Output the (x, y) coordinate of the center of the cell containing the given text.  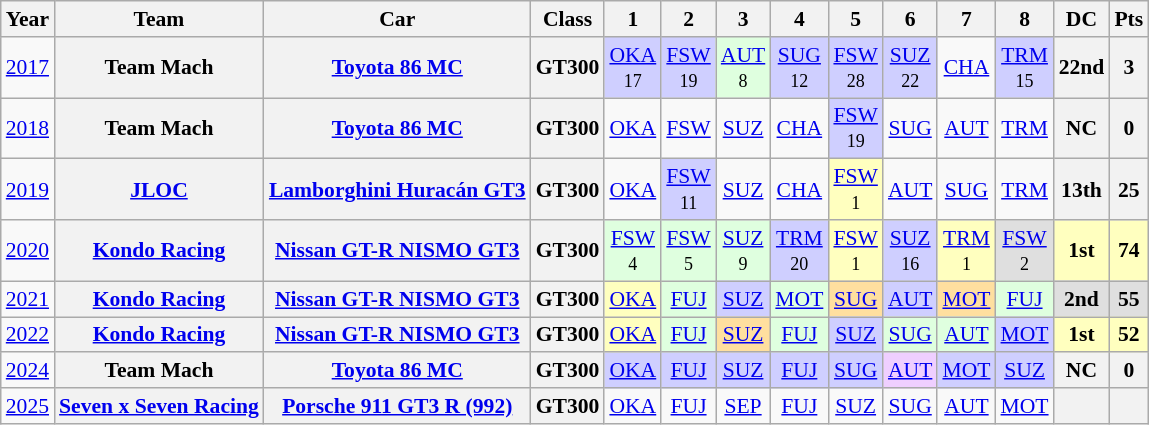
AUT8 (743, 68)
2 (688, 19)
4 (799, 19)
SEP (743, 406)
SUZ22 (910, 68)
74 (1128, 250)
55 (1128, 299)
2022 (28, 335)
13th (1082, 190)
2nd (1082, 299)
22nd (1082, 68)
Seven x Seven Racing (159, 406)
FSW28 (856, 68)
2020 (28, 250)
8 (1025, 19)
Class (568, 19)
2019 (28, 190)
52 (1128, 335)
Car (398, 19)
OKA17 (632, 68)
SUG12 (799, 68)
25 (1128, 190)
2018 (28, 128)
2025 (28, 406)
2021 (28, 299)
Team (159, 19)
JLOC (159, 190)
FSW2 (1025, 250)
SUZ9 (743, 250)
FSW11 (688, 190)
SUZ16 (910, 250)
2024 (28, 371)
DC (1082, 19)
7 (966, 19)
Pts (1128, 19)
1 (632, 19)
TRM20 (799, 250)
FSW5 (688, 250)
Lamborghini Huracán GT3 (398, 190)
Porsche 911 GT3 R (992) (398, 406)
TRM1 (966, 250)
TRM15 (1025, 68)
Year (28, 19)
FSW4 (632, 250)
5 (856, 19)
FSW (688, 128)
6 (910, 19)
2017 (28, 68)
